Provide the (X, Y) coordinate of the cell's center where the given text is located.  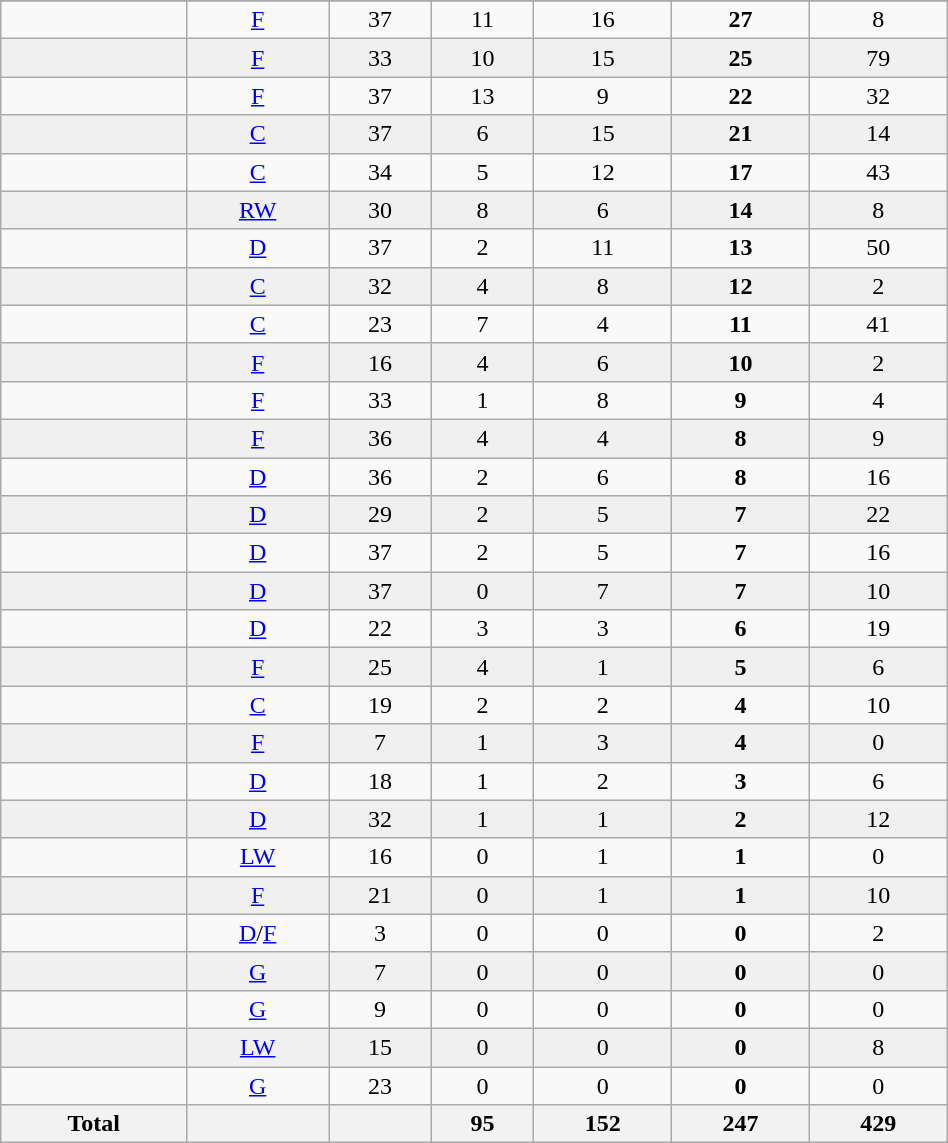
429 (878, 1124)
34 (380, 172)
18 (380, 781)
43 (878, 172)
247 (741, 1124)
29 (380, 515)
152 (603, 1124)
50 (878, 248)
30 (380, 210)
RW (258, 210)
95 (482, 1124)
D/F (258, 933)
79 (878, 58)
27 (741, 20)
Total (94, 1124)
17 (741, 172)
41 (878, 324)
